Find where the given text appears and provide that cell's center as [X, Y] coordinate. 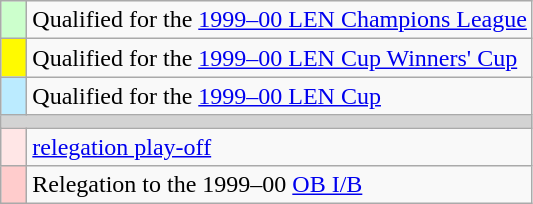
Relegation to the 1999–00 OB I/B [280, 185]
Qualified for the 1999–00 LEN Cup Winners' Cup [280, 58]
Qualified for the 1999–00 LEN Champions League [280, 20]
relegation play-off [280, 147]
Qualified for the 1999–00 LEN Cup [280, 96]
